Detect which cell encompasses the target text, then output its (x, y) center coordinate. 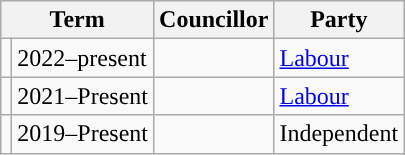
2022–present (83, 58)
Independent (339, 134)
2019–Present (83, 134)
2021–Present (83, 96)
Party (339, 20)
Councillor (214, 20)
Term (78, 20)
